Provide the (X, Y) coordinate of the cell's center where the given text is located.  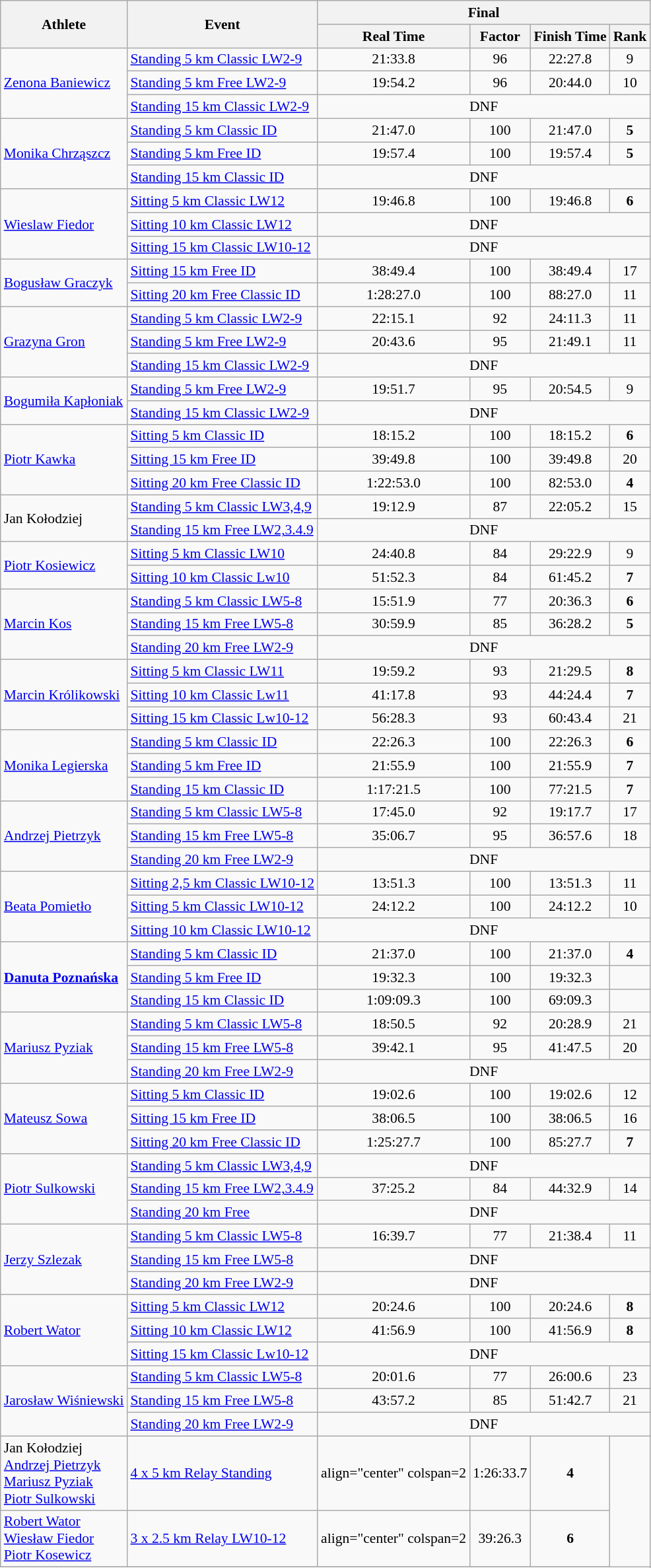
Factor (500, 36)
Rank (630, 36)
1:22:53.0 (394, 483)
17:45.0 (394, 812)
Marcin Kos (64, 625)
39:26.3 (500, 1539)
41:47.5 (570, 1048)
36:57.6 (570, 836)
Sitting 5 km Classic LW10 (222, 554)
21:38.4 (570, 1236)
20:54.5 (570, 389)
22:27.8 (570, 59)
Bogumiła Kapłoniak (64, 400)
37:25.2 (394, 1189)
Grazyna Gron (64, 342)
Monika Chrząszcz (64, 153)
85:27.7 (570, 1142)
Event (222, 24)
36:28.2 (570, 624)
41:17.8 (394, 695)
60:43.4 (570, 719)
1:25:27.7 (394, 1142)
16 (630, 1119)
Real Time (394, 36)
Sitting 2,5 km Classic LW10-12 (222, 883)
Standing 20 km Free (222, 1213)
Mateusz Sowa (64, 1119)
Zenona Baniewicz (64, 83)
Jan KołodziejAndrzej PietrzykMariusz PyziakPiotr Sulkowski (64, 1473)
Athlete (64, 24)
1:26:33.7 (500, 1473)
Jan Kołodziej (64, 518)
19:12.9 (394, 507)
56:28.3 (394, 719)
44:32.9 (570, 1189)
39:42.1 (394, 1048)
Andrzej Pietrzyk (64, 836)
51:42.7 (570, 1401)
22:05.2 (570, 507)
21:49.1 (570, 342)
26:00.6 (570, 1377)
77:21.5 (570, 789)
51:52.3 (394, 577)
87 (500, 507)
Robert WatorWiesław FiedorPiotr Kosewicz (64, 1539)
19:59.2 (394, 672)
Jerzy Szlezak (64, 1260)
Danuta Poznańska (64, 978)
4 x 5 km Relay Standing (222, 1473)
Marcin Królikowski (64, 695)
21:33.8 (394, 59)
Sitting 10 km Classic Lw11 (222, 695)
18 (630, 836)
Piotr Kawka (64, 460)
20:36.3 (570, 601)
Final (483, 13)
1:09:09.3 (394, 1001)
Robert Wator (64, 1330)
Beata Pomietło (64, 906)
Sitting 5 km Classic LW10-12 (222, 907)
19:51.7 (394, 389)
Sitting 15 km Classic LW10-12 (222, 248)
20:44.0 (570, 83)
21:29.5 (570, 672)
3 x 2.5 km Relay LW10-12 (222, 1539)
16:39.7 (394, 1236)
43:57.2 (394, 1401)
15 (630, 507)
Finish Time (570, 36)
18:50.5 (394, 1024)
24:40.8 (394, 554)
Piotr Sulkowski (64, 1189)
Monika Legierska (64, 766)
30:59.9 (394, 624)
24:11.3 (570, 318)
22:15.1 (394, 318)
61:45.2 (570, 577)
14 (630, 1189)
88:27.0 (570, 295)
Wieslaw Fiedor (64, 225)
1:17:21.5 (394, 789)
23 (630, 1377)
35:06.7 (394, 836)
20:43.6 (394, 342)
Sitting 5 km Classic LW11 (222, 672)
20:28.9 (570, 1024)
20:01.6 (394, 1377)
Sitting 10 km Classic LW10-12 (222, 931)
Mariusz Pyziak (64, 1048)
69:09.3 (570, 1001)
19:17.7 (570, 812)
19:54.2 (394, 83)
44:24.4 (570, 695)
12 (630, 1095)
1:28:27.0 (394, 295)
15:51.9 (394, 601)
Piotr Kosiewicz (64, 565)
Jarosław Wiśniewski (64, 1400)
Sitting 10 km Classic Lw10 (222, 577)
Bogusław Graczyk (64, 283)
29:22.9 (570, 554)
82:53.0 (570, 483)
